Capture the cell that displays the provided text and extract its (X, Y) central coordinate. 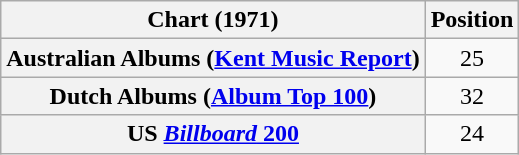
Position (472, 20)
Australian Albums (Kent Music Report) (213, 58)
32 (472, 96)
Chart (1971) (213, 20)
24 (472, 134)
US Billboard 200 (213, 134)
25 (472, 58)
Dutch Albums (Album Top 100) (213, 96)
